Identify which cell holds the provided text, then report its [x, y] central coordinate. 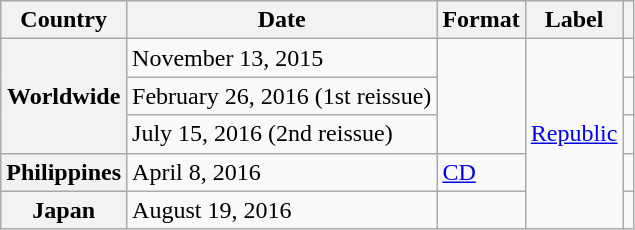
Label [574, 20]
February 26, 2016 (1st reissue) [282, 96]
August 19, 2016 [282, 210]
Republic [574, 134]
Philippines [64, 172]
Date [282, 20]
July 15, 2016 (2nd reissue) [282, 134]
November 13, 2015 [282, 58]
Japan [64, 210]
Country [64, 20]
Worldwide [64, 96]
CD [481, 172]
Format [481, 20]
April 8, 2016 [282, 172]
